Find where the given text appears and provide that cell's center as [x, y] coordinate. 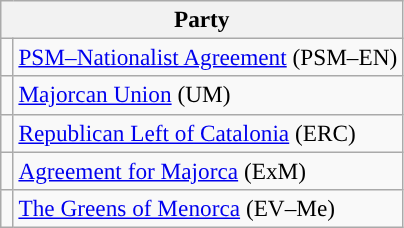
Agreement for Majorca (ExM) [208, 170]
The Greens of Menorca (EV–Me) [208, 208]
Majorcan Union (UM) [208, 95]
Party [202, 19]
PSM–Nationalist Agreement (PSM–EN) [208, 57]
Republican Left of Catalonia (ERC) [208, 133]
